Find where the given text appears and provide that cell's center as (x, y) coordinate. 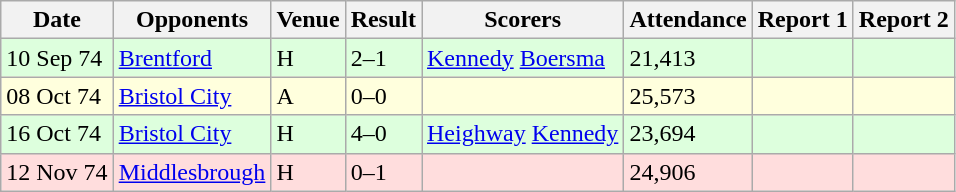
0–1 (383, 172)
Scorers (523, 20)
10 Sep 74 (57, 58)
Attendance (688, 20)
4–0 (383, 134)
24,906 (688, 172)
A (308, 96)
23,694 (688, 134)
Venue (308, 20)
Brentford (192, 58)
Opponents (192, 20)
Kennedy Boersma (523, 58)
16 Oct 74 (57, 134)
Result (383, 20)
08 Oct 74 (57, 96)
Report 2 (904, 20)
Heighway Kennedy (523, 134)
Date (57, 20)
2–1 (383, 58)
12 Nov 74 (57, 172)
25,573 (688, 96)
0–0 (383, 96)
21,413 (688, 58)
Middlesbrough (192, 172)
Report 1 (802, 20)
